Output the (x, y) coordinate of the center of the cell containing the given text.  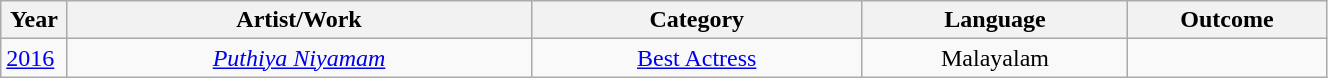
Malayalam (994, 58)
Best Actress (696, 58)
Artist/Work (299, 20)
2016 (34, 58)
Year (34, 20)
Puthiya Niyamam (299, 58)
Category (696, 20)
Outcome (1228, 20)
Language (994, 20)
